Find where the given text appears and provide that cell's center as [X, Y] coordinate. 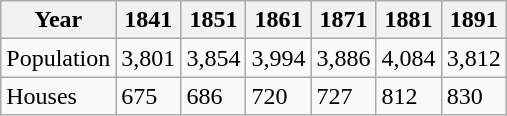
3,854 [214, 58]
3,994 [278, 58]
Population [58, 58]
720 [278, 96]
830 [474, 96]
686 [214, 96]
Year [58, 20]
727 [344, 96]
812 [408, 96]
675 [148, 96]
Houses [58, 96]
1881 [408, 20]
1871 [344, 20]
3,812 [474, 58]
3,886 [344, 58]
1891 [474, 20]
4,084 [408, 58]
3,801 [148, 58]
1851 [214, 20]
1861 [278, 20]
1841 [148, 20]
